From the cell containing the given text, extract its center point as (X, Y) coordinate. 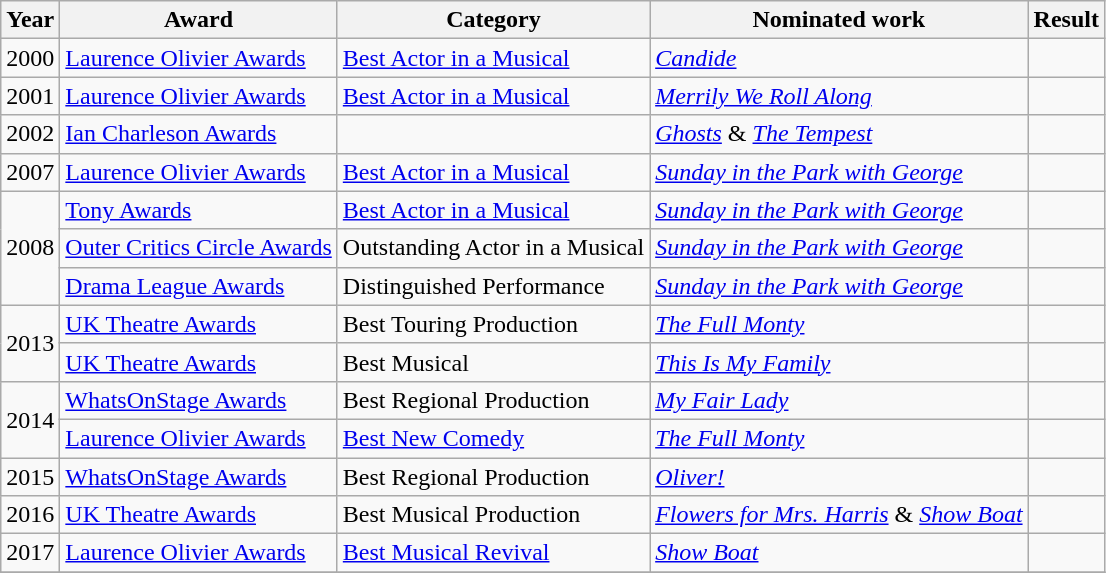
Ian Charleson Awards (198, 134)
2013 (30, 343)
Show Boat (839, 553)
Flowers for Mrs. Harris & Show Boat (839, 515)
2008 (30, 248)
Distinguished Performance (493, 286)
Best Musical Revival (493, 553)
Best Musical Production (493, 515)
Outer Critics Circle Awards (198, 248)
2016 (30, 515)
Result (1066, 20)
2002 (30, 134)
Merrily We Roll Along (839, 96)
Oliver! (839, 477)
Drama League Awards (198, 286)
2001 (30, 96)
This Is My Family (839, 362)
Candide (839, 58)
Nominated work (839, 20)
Award (198, 20)
2014 (30, 419)
Category (493, 20)
Best Touring Production (493, 324)
2017 (30, 553)
Best New Comedy (493, 438)
Outstanding Actor in a Musical (493, 248)
2007 (30, 172)
Ghosts & The Tempest (839, 134)
Year (30, 20)
2015 (30, 477)
Best Musical (493, 362)
Tony Awards (198, 210)
2000 (30, 58)
My Fair Lady (839, 400)
